Capture the cell that displays the provided text and extract its (X, Y) central coordinate. 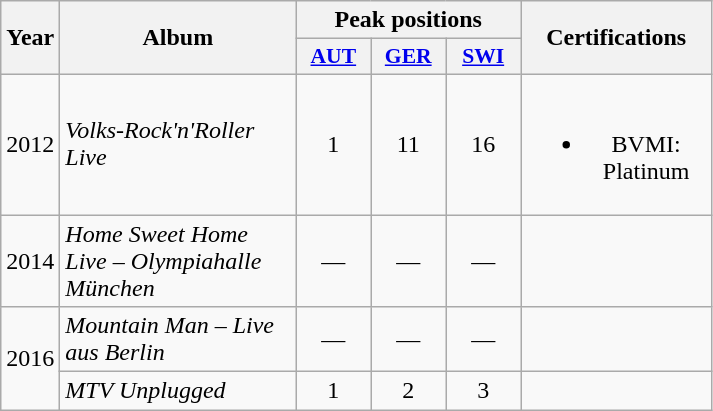
SWI (484, 57)
Mountain Man – Live aus Berlin (178, 340)
GER (408, 57)
2 (408, 391)
3 (484, 391)
Home Sweet Home Live – Olympiahalle München (178, 260)
Volks-Rock'n'Roller Live (178, 144)
Certifications (616, 38)
MTV Unplugged (178, 391)
2012 (30, 144)
2014 (30, 260)
2016 (30, 358)
16 (484, 144)
Peak positions (408, 20)
Year (30, 38)
BVMI: Platinum (616, 144)
11 (408, 144)
AUT (334, 57)
Album (178, 38)
